Return [X, Y] of the center of cell containing provided text 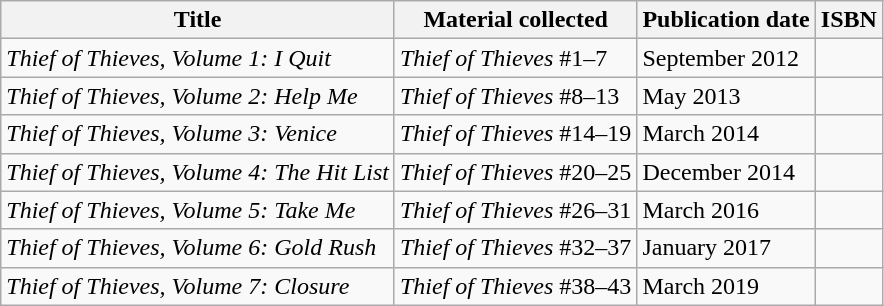
ISBN [848, 20]
May 2013 [726, 96]
Thief of Thieves, Volume 2: Help Me [198, 96]
Thief of Thieves, Volume 7: Closure [198, 286]
Thief of Thieves #26–31 [515, 210]
Thief of Thieves, Volume 6: Gold Rush [198, 248]
January 2017 [726, 248]
March 2019 [726, 286]
Thief of Thieves #38–43 [515, 286]
Material collected [515, 20]
Thief of Thieves, Volume 4: The Hit List [198, 172]
Title [198, 20]
Thief of Thieves, Volume 1: I Quit [198, 58]
Thief of Thieves #14–19 [515, 134]
Thief of Thieves #8–13 [515, 96]
December 2014 [726, 172]
Thief of Thieves #20–25 [515, 172]
September 2012 [726, 58]
Thief of Thieves, Volume 3: Venice [198, 134]
Thief of Thieves, Volume 5: Take Me [198, 210]
Thief of Thieves #32–37 [515, 248]
March 2016 [726, 210]
Thief of Thieves #1–7 [515, 58]
Publication date [726, 20]
March 2014 [726, 134]
